Locate the cell with the specified text and output its [X, Y] center coordinate. 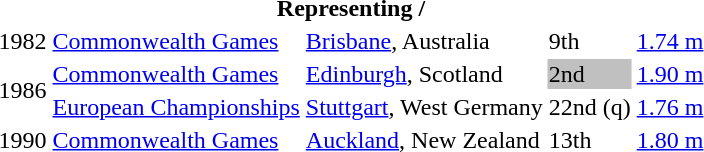
Brisbane, Australia [424, 41]
2nd [590, 74]
Edinburgh, Scotland [424, 74]
9th [590, 41]
European Championships [176, 107]
Stuttgart, West Germany [424, 107]
22nd (q) [590, 107]
